Return (X, Y) of the center of cell containing provided text 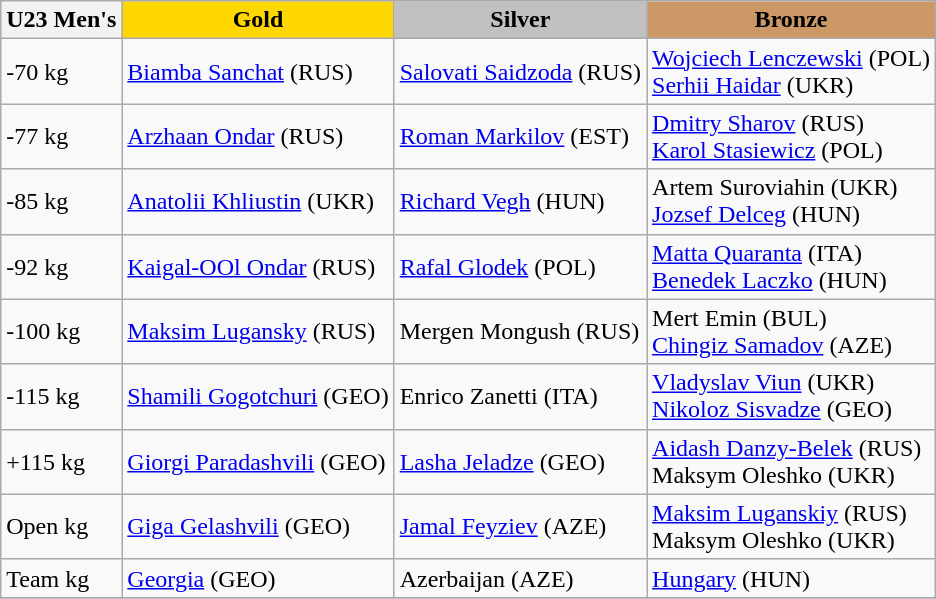
-100 kg (62, 332)
Giga Gelashvili (GEO) (258, 526)
Anatolii Khliustin (UKR) (258, 202)
Matta Quaranta (ITA) Benedek Laczko (HUN) (792, 266)
-115 kg (62, 396)
Jamal Feyziev (AZE) (520, 526)
Kaigal-OOl Ondar (RUS) (258, 266)
Arzhaan Ondar (RUS) (258, 136)
Richard Vegh (HUN) (520, 202)
Shamili Gogotchuri (GEO) (258, 396)
Dmitry Sharov (RUS) Karol Stasiewicz (POL) (792, 136)
U23 Men's (62, 20)
-92 kg (62, 266)
Biamba Sanchat (RUS) (258, 72)
Wojciech Lenczewski (POL) Serhii Haidar (UKR) (792, 72)
Silver (520, 20)
Aidash Danzy-Belek (RUS) Maksym Oleshko (UKR) (792, 462)
Team kg (62, 578)
Salovati Saidzoda (RUS) (520, 72)
Gold (258, 20)
Hungary (HUN) (792, 578)
Georgia (GEO) (258, 578)
Maksim Luganskiy (RUS) Maksym Oleshko (UKR) (792, 526)
Vladyslav Viun (UKR) Nikoloz Sisvadze (GEO) (792, 396)
-85 kg (62, 202)
Artem Suroviahin (UKR) Jozsef Delceg (HUN) (792, 202)
Enrico Zanetti (ITA) (520, 396)
+115 kg (62, 462)
Rafal Glodek (POL) (520, 266)
-77 kg (62, 136)
Azerbaijan (AZE) (520, 578)
Roman Markilov (EST) (520, 136)
-70 kg (62, 72)
Giorgi Paradashvili (GEO) (258, 462)
Open kg (62, 526)
Maksim Lugansky (RUS) (258, 332)
Lasha Jeladze (GEO) (520, 462)
Mert Emin (BUL) Chingiz Samadov (AZE) (792, 332)
Bronze (792, 20)
Mergen Mongush (RUS) (520, 332)
